Return (X, Y) of the center of cell containing provided text 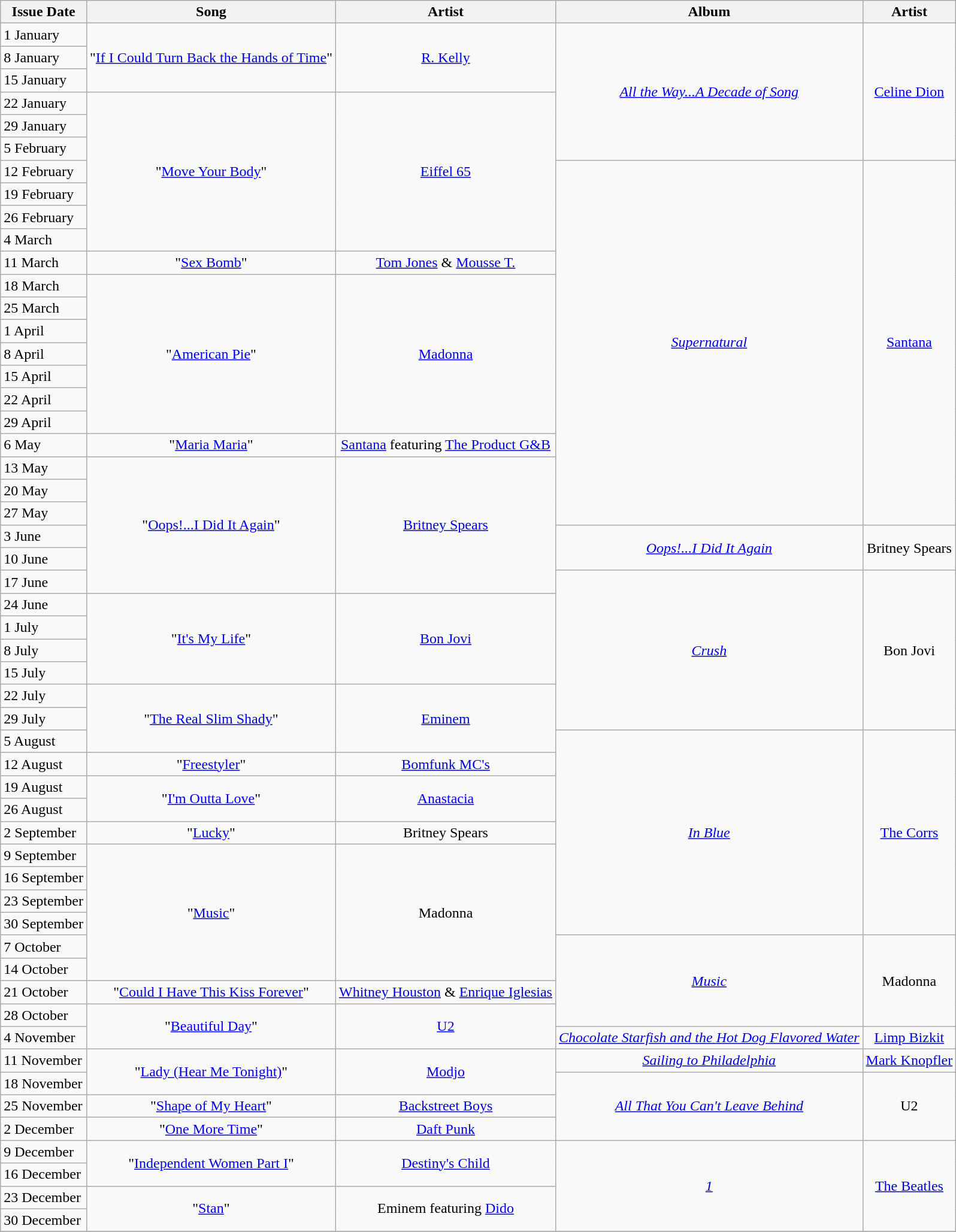
1 April (44, 331)
10 June (44, 559)
R. Kelly (446, 57)
Album (709, 12)
The Corrs (909, 833)
"If I Could Turn Back the Hands of Time" (211, 57)
16 December (44, 1175)
11 November (44, 1061)
Backstreet Boys (446, 1106)
18 November (44, 1083)
"Lucky" (211, 833)
Song (211, 12)
21 October (44, 992)
"Oops!...I Did It Again" (211, 525)
"Independent Women Part I" (211, 1163)
17 June (44, 582)
"It's My Life" (211, 638)
19 February (44, 194)
"Sex Bomb" (211, 262)
22 April (44, 399)
4 November (44, 1038)
23 September (44, 901)
9 December (44, 1152)
Crush (709, 650)
22 January (44, 103)
Chocolate Starfish and the Hot Dog Flavored Water (709, 1038)
20 May (44, 491)
12 August (44, 764)
28 October (44, 1015)
5 August (44, 741)
1 (709, 1186)
8 July (44, 650)
23 December (44, 1197)
Eiffel 65 (446, 171)
30 December (44, 1220)
Anastacia (446, 798)
Music (709, 980)
22 July (44, 696)
6 May (44, 445)
"American Pie" (211, 354)
11 March (44, 262)
"Lady (Hear Me Tonight)" (211, 1072)
Modjo (446, 1072)
24 June (44, 604)
29 April (44, 422)
"Music" (211, 912)
25 November (44, 1106)
All the Way...A Decade of Song (709, 92)
9 September (44, 855)
Celine Dion (909, 92)
29 January (44, 126)
3 June (44, 536)
13 May (44, 468)
Oops!...I Did It Again (709, 547)
Santana (909, 343)
"Stan" (211, 1209)
29 July (44, 719)
25 March (44, 308)
"One More Time" (211, 1129)
15 January (44, 80)
8 April (44, 354)
Eminem featuring Dido (446, 1209)
2 December (44, 1129)
"The Real Slim Shady" (211, 719)
26 February (44, 217)
Limp Bizkit (909, 1038)
All That You Can't Leave Behind (709, 1106)
14 October (44, 969)
"Move Your Body" (211, 171)
19 August (44, 787)
Whitney Houston & Enrique Iglesias (446, 992)
30 September (44, 924)
Mark Knopfler (909, 1061)
Supernatural (709, 343)
Issue Date (44, 12)
8 January (44, 57)
1 July (44, 627)
27 May (44, 513)
"Maria Maria" (211, 445)
Sailing to Philadelphia (709, 1061)
"Freestyler" (211, 764)
7 October (44, 946)
5 February (44, 149)
18 March (44, 286)
1 January (44, 35)
4 March (44, 240)
"Shape of My Heart" (211, 1106)
In Blue (709, 833)
15 April (44, 377)
Santana featuring The Product G&B (446, 445)
Bomfunk MC's (446, 764)
Tom Jones & Mousse T. (446, 262)
Eminem (446, 719)
"Could I Have This Kiss Forever" (211, 992)
"Beautiful Day" (211, 1027)
The Beatles (909, 1186)
15 July (44, 673)
"I'm Outta Love" (211, 798)
2 September (44, 833)
Daft Punk (446, 1129)
26 August (44, 810)
16 September (44, 878)
12 February (44, 171)
Destiny's Child (446, 1163)
